Output the (x, y) coordinate of the center of the cell containing the given text.  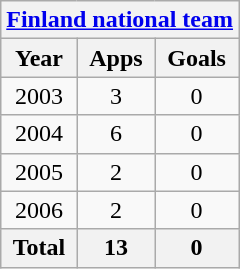
2005 (39, 172)
3 (116, 96)
6 (116, 134)
Apps (116, 58)
Goals (197, 58)
Total (39, 248)
2006 (39, 210)
2003 (39, 96)
Year (39, 58)
13 (116, 248)
2004 (39, 134)
Finland national team (120, 20)
